Capture the cell that displays the provided text and extract its (x, y) central coordinate. 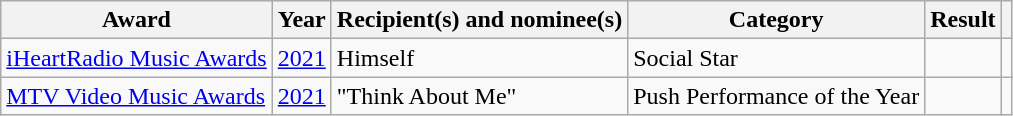
Recipient(s) and nominee(s) (479, 20)
iHeartRadio Music Awards (136, 58)
Social Star (776, 58)
Push Performance of the Year (776, 96)
Award (136, 20)
"Think About Me" (479, 96)
MTV Video Music Awards (136, 96)
Year (302, 20)
Himself (479, 58)
Category (776, 20)
Result (963, 20)
